Capture the cell that displays the provided text and extract its [X, Y] central coordinate. 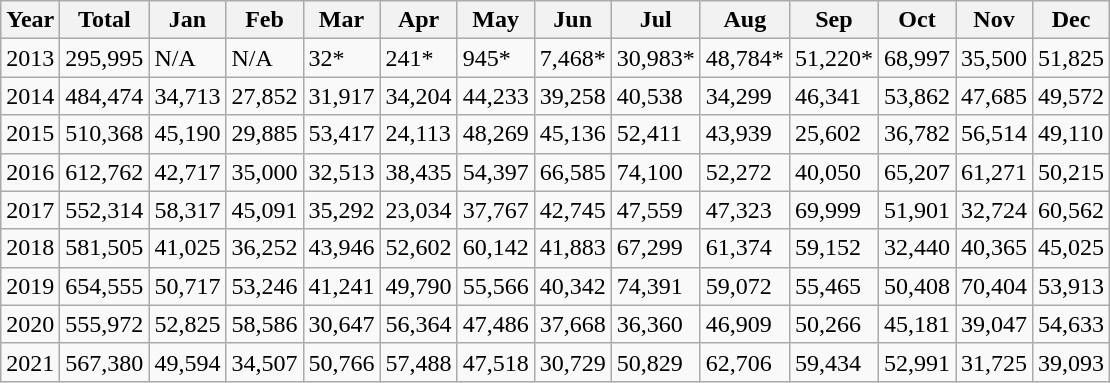
30,647 [342, 324]
32,724 [994, 210]
50,266 [834, 324]
60,562 [1072, 210]
43,946 [342, 248]
36,782 [916, 134]
54,633 [1072, 324]
581,505 [104, 248]
Dec [1072, 20]
48,269 [496, 134]
40,342 [572, 286]
52,602 [418, 248]
38,435 [418, 172]
60,142 [496, 248]
34,507 [264, 362]
52,411 [656, 134]
2018 [30, 248]
39,047 [994, 324]
41,241 [342, 286]
43,939 [744, 134]
2014 [30, 96]
51,901 [916, 210]
56,364 [418, 324]
Nov [994, 20]
41,883 [572, 248]
295,995 [104, 58]
40,050 [834, 172]
47,486 [496, 324]
47,518 [496, 362]
7,468* [572, 58]
2013 [30, 58]
32* [342, 58]
612,762 [104, 172]
30,729 [572, 362]
32,513 [342, 172]
39,258 [572, 96]
Year [30, 20]
53,913 [1072, 286]
Jul [656, 20]
53,246 [264, 286]
59,072 [744, 286]
27,852 [264, 96]
Apr [418, 20]
50,215 [1072, 172]
50,766 [342, 362]
May [496, 20]
47,685 [994, 96]
59,152 [834, 248]
52,991 [916, 362]
61,374 [744, 248]
555,972 [104, 324]
39,093 [1072, 362]
51,220* [834, 58]
48,784* [744, 58]
29,885 [264, 134]
654,555 [104, 286]
74,100 [656, 172]
36,360 [656, 324]
34,299 [744, 96]
945* [496, 58]
50,717 [188, 286]
42,745 [572, 210]
49,110 [1072, 134]
55,465 [834, 286]
2021 [30, 362]
35,500 [994, 58]
42,717 [188, 172]
510,368 [104, 134]
484,474 [104, 96]
52,825 [188, 324]
Feb [264, 20]
51,825 [1072, 58]
45,025 [1072, 248]
44,233 [496, 96]
31,917 [342, 96]
40,538 [656, 96]
61,271 [994, 172]
34,713 [188, 96]
45,136 [572, 134]
58,317 [188, 210]
66,585 [572, 172]
49,790 [418, 286]
67,299 [656, 248]
55,566 [496, 286]
50,829 [656, 362]
56,514 [994, 134]
47,323 [744, 210]
35,000 [264, 172]
24,113 [418, 134]
241* [418, 58]
37,668 [572, 324]
2017 [30, 210]
45,190 [188, 134]
68,997 [916, 58]
65,207 [916, 172]
47,559 [656, 210]
Sep [834, 20]
30,983* [656, 58]
49,594 [188, 362]
552,314 [104, 210]
59,434 [834, 362]
23,034 [418, 210]
37,767 [496, 210]
Jun [572, 20]
Mar [342, 20]
49,572 [1072, 96]
57,488 [418, 362]
Total [104, 20]
62,706 [744, 362]
69,999 [834, 210]
46,909 [744, 324]
52,272 [744, 172]
40,365 [994, 248]
567,380 [104, 362]
74,391 [656, 286]
46,341 [834, 96]
2015 [30, 134]
2020 [30, 324]
45,181 [916, 324]
25,602 [834, 134]
36,252 [264, 248]
53,862 [916, 96]
Aug [744, 20]
2016 [30, 172]
58,586 [264, 324]
32,440 [916, 248]
31,725 [994, 362]
70,404 [994, 286]
Jan [188, 20]
54,397 [496, 172]
45,091 [264, 210]
50,408 [916, 286]
35,292 [342, 210]
Oct [916, 20]
34,204 [418, 96]
53,417 [342, 134]
41,025 [188, 248]
2019 [30, 286]
